Return (X, Y) of the center of cell containing provided text 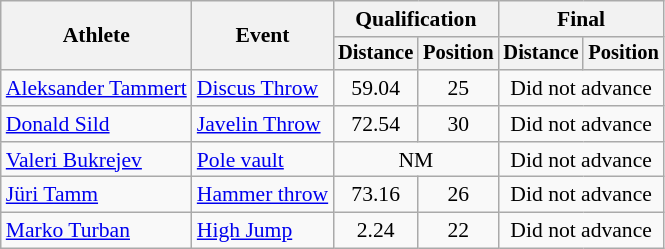
Qualification (416, 19)
Javelin Throw (262, 124)
59.04 (376, 88)
72.54 (376, 124)
22 (458, 231)
Hammer throw (262, 195)
Event (262, 36)
High Jump (262, 231)
Discus Throw (262, 88)
Athlete (96, 36)
Marko Turban (96, 231)
Donald Sild (96, 124)
Valeri Bukrejev (96, 160)
Pole vault (262, 160)
Jüri Tamm (96, 195)
NM (416, 160)
2.24 (376, 231)
25 (458, 88)
Final (580, 19)
Aleksander Tammert (96, 88)
30 (458, 124)
73.16 (376, 195)
26 (458, 195)
